Extract the (X, Y) coordinate from the center of the cell holding the provided text.  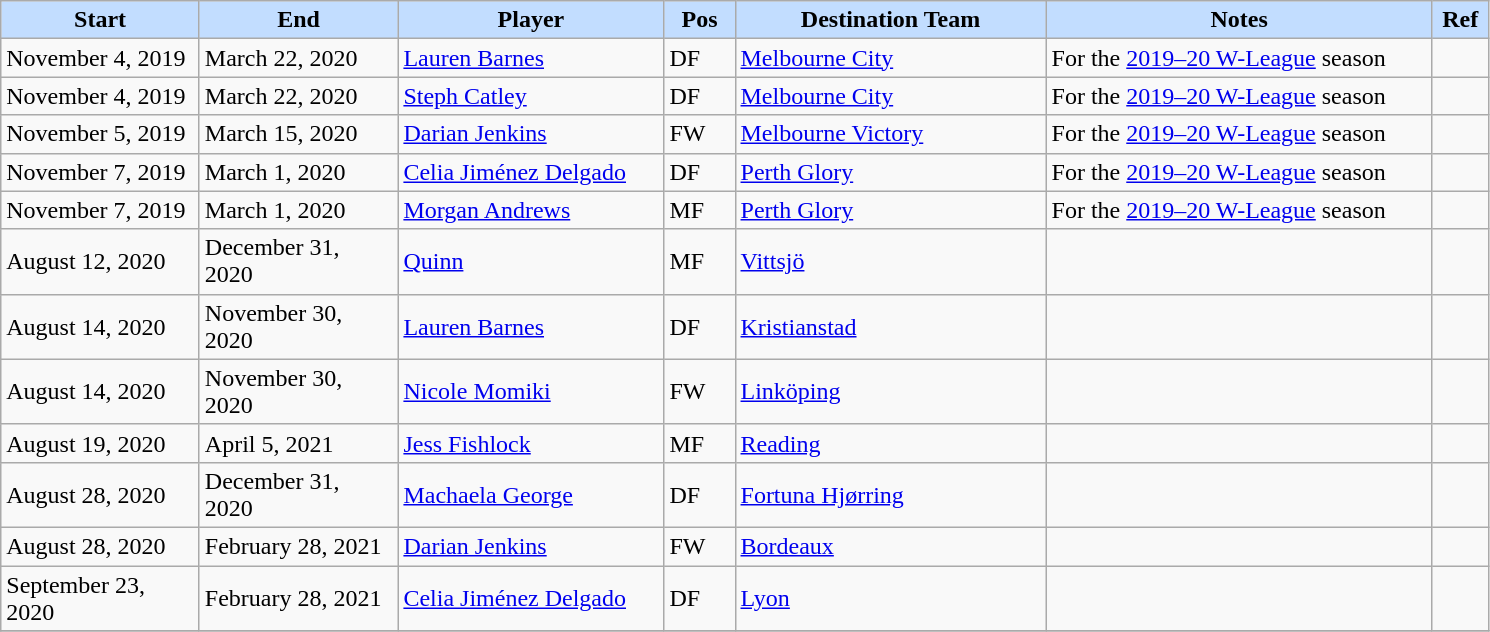
Kristianstad (890, 326)
End (298, 20)
Lyon (890, 598)
Pos (700, 20)
Ref (1460, 20)
Fortuna Hjørring (890, 494)
Quinn (531, 262)
Steph Catley (531, 96)
Notes (1239, 20)
Bordeaux (890, 546)
November 5, 2019 (100, 134)
Linköping (890, 392)
Nicole Momiki (531, 392)
Start (100, 20)
September 23, 2020 (100, 598)
March 15, 2020 (298, 134)
Destination Team (890, 20)
Melbourne Victory (890, 134)
Vittsjö (890, 262)
August 19, 2020 (100, 443)
Player (531, 20)
Reading (890, 443)
Jess Fishlock (531, 443)
Machaela George (531, 494)
August 12, 2020 (100, 262)
April 5, 2021 (298, 443)
Morgan Andrews (531, 210)
